Return (x, y) of the center of cell containing provided text 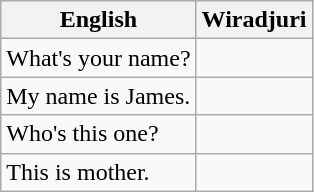
Wiradjuri (254, 20)
This is mother. (98, 172)
What's your name? (98, 58)
My name is James. (98, 96)
Who's this one? (98, 134)
English (98, 20)
